Return the (X, Y) coordinate for the center point of the cell that contains the specified text.  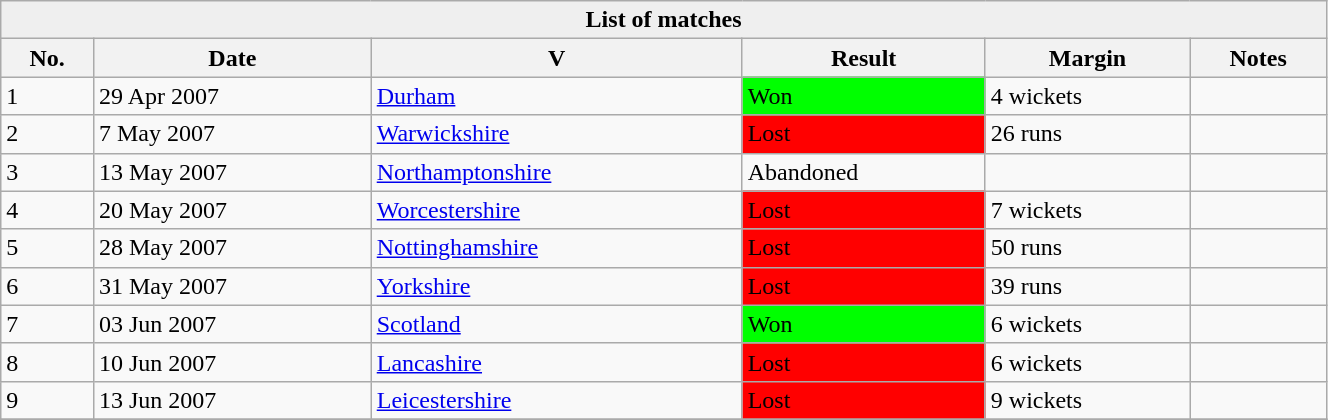
20 May 2007 (232, 210)
Lancashire (556, 362)
4 (48, 210)
List of matches (664, 20)
28 May 2007 (232, 248)
31 May 2007 (232, 286)
Durham (556, 96)
No. (48, 58)
6 (48, 286)
Notes (1258, 58)
9 wickets (1087, 400)
Date (232, 58)
8 (48, 362)
Leicestershire (556, 400)
13 Jun 2007 (232, 400)
10 Jun 2007 (232, 362)
Result (864, 58)
4 wickets (1087, 96)
39 runs (1087, 286)
50 runs (1087, 248)
29 Apr 2007 (232, 96)
03 Jun 2007 (232, 324)
9 (48, 400)
7 wickets (1087, 210)
5 (48, 248)
3 (48, 172)
Worcestershire (556, 210)
Northamptonshire (556, 172)
Yorkshire (556, 286)
Warwickshire (556, 134)
7 (48, 324)
Nottinghamshire (556, 248)
7 May 2007 (232, 134)
Scotland (556, 324)
V (556, 58)
13 May 2007 (232, 172)
Margin (1087, 58)
26 runs (1087, 134)
Abandoned (864, 172)
2 (48, 134)
1 (48, 96)
